Determine the (x, y) coordinate at the center of the cell enclosing the given text.  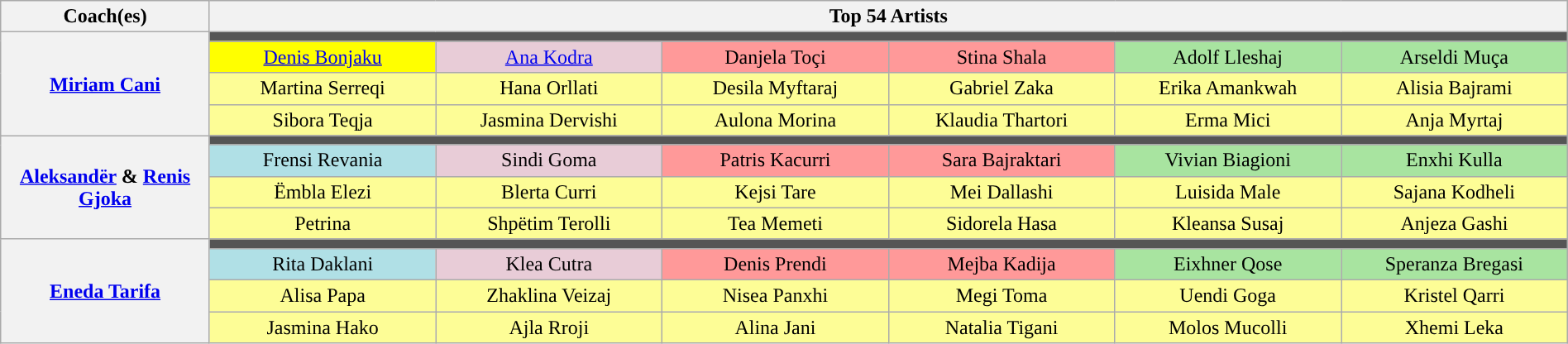
Molos Mucolli (1228, 327)
Erma Mici (1228, 120)
Aleksandër & Renis Gjoka (106, 187)
Enxhi Kulla (1455, 160)
Kejsi Tare (776, 192)
Martina Serreqi (323, 88)
Petrina (323, 223)
Ana Kodra (549, 57)
Stina Shala (1002, 57)
Ëmbla Elezi (323, 192)
Sidorela Hasa (1002, 223)
Patris Kacurri (776, 160)
Danjela Toçi (776, 57)
Adolf Lleshaj (1228, 57)
Denis Prendi (776, 264)
Sibora Teqja (323, 120)
Alisia Bajrami (1455, 88)
Sajana Kodheli (1455, 192)
Vivian Biagioni (1228, 160)
Arseldi Muça (1455, 57)
Alina Jani (776, 327)
Kristel Qarri (1455, 295)
Gabriel Zaka (1002, 88)
Top 54 Artists (888, 17)
Miriam Cani (106, 84)
Ajla Rroji (549, 327)
Megi Toma (1002, 295)
Speranza Bregasi (1455, 264)
Zhaklina Veizaj (549, 295)
Erika Amankwah (1228, 88)
Tea Memeti (776, 223)
Natalia Tigani (1002, 327)
Eneda Tarifa (106, 291)
Sindi Goma (549, 160)
Blerta Curri (549, 192)
Uendi Goga (1228, 295)
Coach(es) (106, 17)
Mei Dallashi (1002, 192)
Anja Myrtaj (1455, 120)
Xhemi Leka (1455, 327)
Shpëtim Terolli (549, 223)
Sara Bajraktari (1002, 160)
Denis Bonjaku (323, 57)
Hana Orllati (549, 88)
Rita Daklani (323, 264)
Luisida Male (1228, 192)
Klea Cutra (549, 264)
Anjeza Gashi (1455, 223)
Alisa Papa (323, 295)
Aulona Morina (776, 120)
Jasmina Hako (323, 327)
Nisea Panxhi (776, 295)
Frensi Revania (323, 160)
Jasmina Dervishi (549, 120)
Eixhner Qose (1228, 264)
Mejba Kadija (1002, 264)
Desila Myftaraj (776, 88)
Klaudia Thartori (1002, 120)
Kleansa Susaj (1228, 223)
